Extract the (x, y) coordinate from the center of the cell holding the provided text.  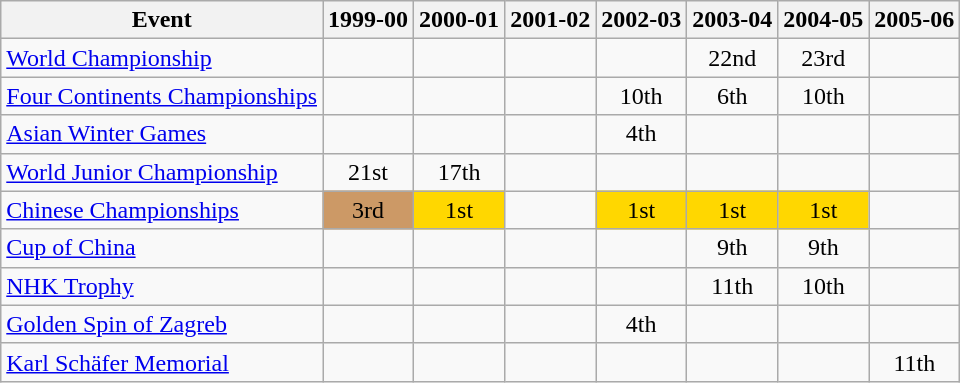
2005-06 (914, 20)
23rd (824, 58)
2003-04 (732, 20)
World Junior Championship (162, 172)
Event (162, 20)
Cup of China (162, 248)
Karl Schäfer Memorial (162, 362)
17th (460, 172)
1999-00 (368, 20)
21st (368, 172)
Golden Spin of Zagreb (162, 324)
2001-02 (550, 20)
3rd (368, 210)
2004-05 (824, 20)
Asian Winter Games (162, 134)
22nd (732, 58)
NHK Trophy (162, 286)
World Championship (162, 58)
2000-01 (460, 20)
6th (732, 96)
Four Continents Championships (162, 96)
2002-03 (642, 20)
Chinese Championships (162, 210)
